Locate the cell with the specified text and output its [x, y] center coordinate. 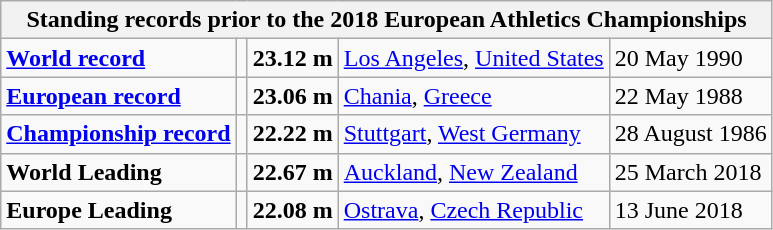
23.06 m [292, 96]
Chania, Greece [474, 96]
World Leading [118, 172]
13 June 2018 [690, 210]
Auckland, New Zealand [474, 172]
20 May 1990 [690, 58]
22.67 m [292, 172]
World record [118, 58]
Ostrava, Czech Republic [474, 210]
Stuttgart, West Germany [474, 134]
European record [118, 96]
25 March 2018 [690, 172]
Los Angeles, United States [474, 58]
22.22 m [292, 134]
28 August 1986 [690, 134]
22 May 1988 [690, 96]
Europe Leading [118, 210]
Championship record [118, 134]
23.12 m [292, 58]
Standing records prior to the 2018 European Athletics Championships [387, 20]
22.08 m [292, 210]
